Search for the cell housing the specified text and yield its [X, Y] center coordinate. 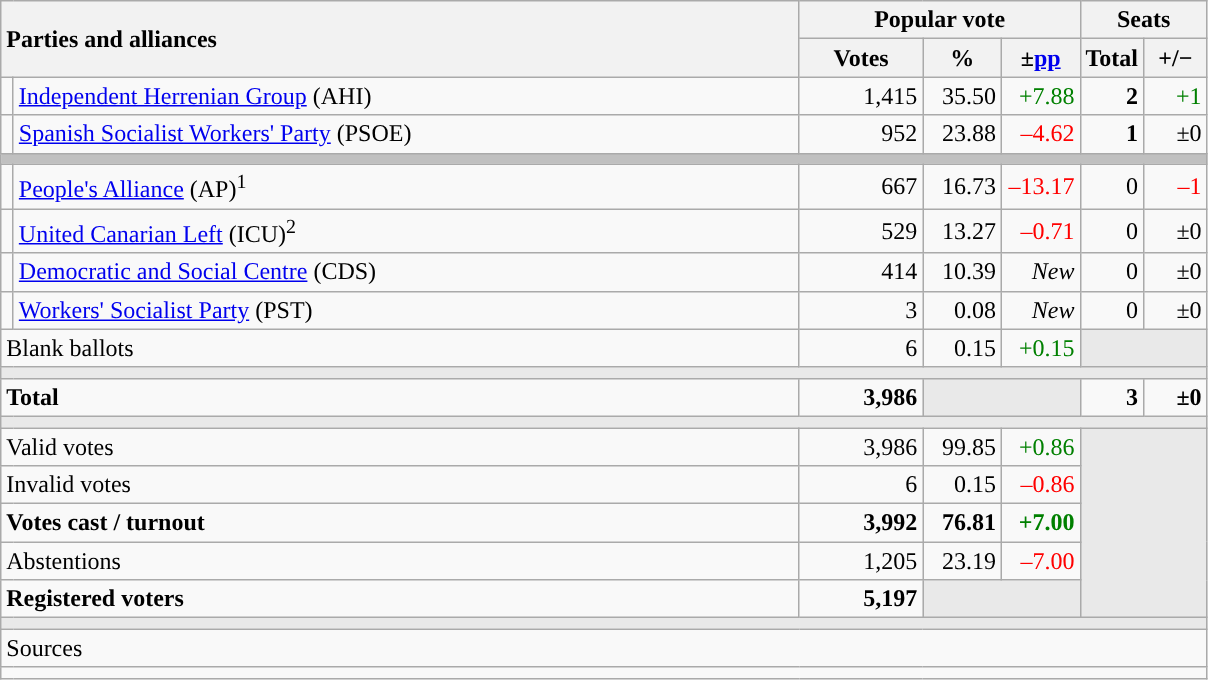
Votes [861, 58]
Workers' Socialist Party (PST) [406, 310]
Votes cast / turnout [400, 523]
Parties and alliances [400, 39]
Invalid votes [400, 485]
Valid votes [400, 447]
23.19 [962, 561]
16.73 [962, 186]
±pp [1040, 58]
13.27 [962, 232]
952 [861, 134]
35.50 [962, 96]
5,197 [861, 599]
414 [861, 272]
% [962, 58]
76.81 [962, 523]
1,205 [861, 561]
–4.62 [1040, 134]
10.39 [962, 272]
Independent Herrenian Group (AHI) [406, 96]
+0.86 [1040, 447]
Spanish Socialist Workers' Party (PSOE) [406, 134]
Sources [604, 648]
Seats [1144, 20]
–0.86 [1040, 485]
+/− [1176, 58]
Democratic and Social Centre (CDS) [406, 272]
0.08 [962, 310]
People's Alliance (AP)1 [406, 186]
Registered voters [400, 599]
–7.00 [1040, 561]
+7.88 [1040, 96]
United Canarian Left (ICU)2 [406, 232]
1 [1112, 134]
+1 [1176, 96]
667 [861, 186]
2 [1112, 96]
99.85 [962, 447]
+7.00 [1040, 523]
–1 [1176, 186]
Blank ballots [400, 348]
23.88 [962, 134]
1,415 [861, 96]
Abstentions [400, 561]
–13.17 [1040, 186]
+0.15 [1040, 348]
Popular vote [940, 20]
–0.71 [1040, 232]
3,992 [861, 523]
529 [861, 232]
